Return the (X, Y) coordinate for the center point of the cell that contains the specified text.  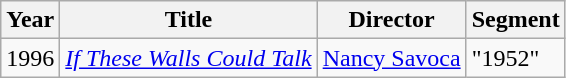
Year (30, 20)
"1952" (516, 58)
Segment (516, 20)
Title (188, 20)
Nancy Savoca (392, 58)
If These Walls Could Talk (188, 58)
1996 (30, 58)
Director (392, 20)
